Detect which cell encompasses the target text, then output its [X, Y] center coordinate. 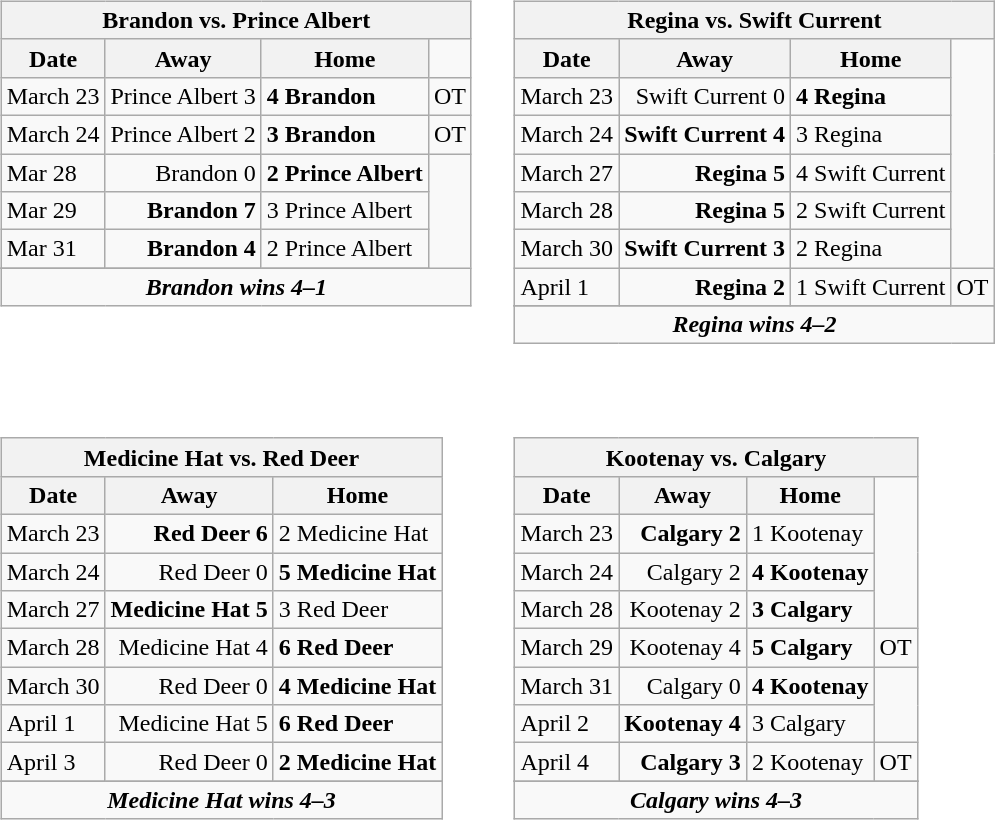
Kootenay 2 [683, 610]
Calgary wins 4–3 [716, 800]
2 Swift Current [871, 211]
4 Brandon [344, 96]
Swift Current 0 [705, 96]
4 Regina [871, 96]
3 Regina [871, 134]
1 Kootenay [810, 533]
Brandon 0 [183, 173]
April 3 [53, 762]
Medicine Hat wins 4–3 [221, 800]
Prince Albert 3 [183, 96]
April 2 [567, 724]
March 29 [567, 648]
Red Deer 6 [189, 533]
April 4 [567, 762]
Brandon 4 [183, 249]
Brandon vs. Prince Albert [236, 20]
Regina 2 [705, 287]
3 Red Deer [357, 610]
Swift Current 4 [705, 134]
2 Regina [871, 249]
Medicine Hat 4 [189, 648]
5 Calgary [810, 648]
Regina wins 4–2 [754, 325]
Kootenay vs. Calgary [716, 457]
3 Brandon [344, 134]
Mar 28 [53, 173]
5 Medicine Hat [357, 571]
Prince Albert 2 [183, 134]
Brandon wins 4–1 [236, 287]
Mar 31 [53, 249]
Calgary 3 [683, 762]
Mar 29 [53, 211]
4 Swift Current [871, 173]
2 Kootenay [810, 762]
3 Prince Albert [344, 211]
Brandon 7 [183, 211]
Regina vs. Swift Current [754, 20]
Medicine Hat vs. Red Deer [221, 457]
4 Medicine Hat [357, 686]
March 31 [567, 686]
1 Swift Current [871, 287]
Calgary 0 [683, 686]
Swift Current 3 [705, 249]
